Detect which cell encompasses the target text, then output its [x, y] center coordinate. 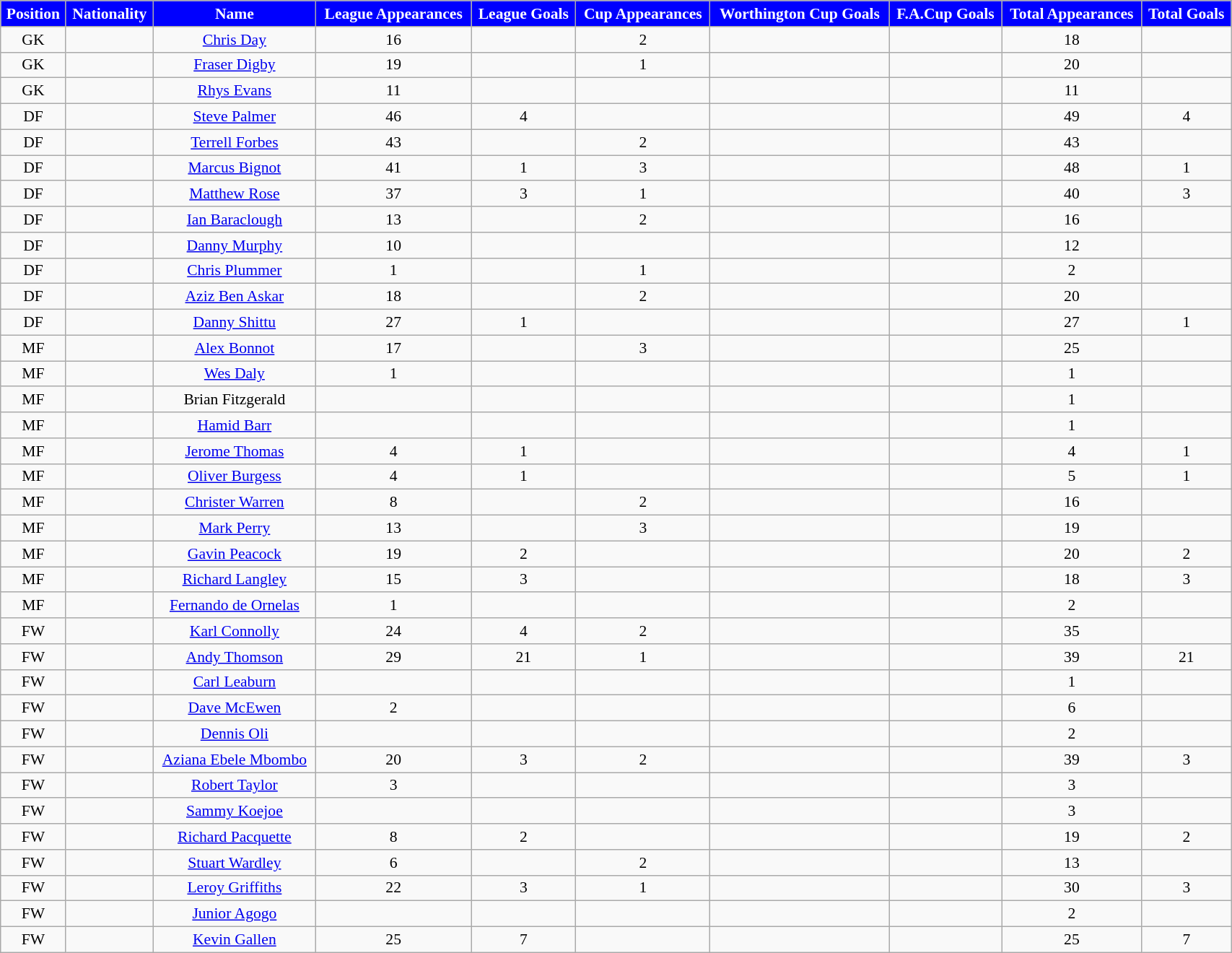
Rhys Evans [234, 91]
48 [1072, 168]
17 [393, 348]
Alex Bonnot [234, 348]
Richard Langley [234, 580]
46 [393, 117]
Danny Shittu [234, 323]
Andy Thomson [234, 657]
Gavin Peacock [234, 554]
Chris Plummer [234, 271]
Mark Perry [234, 528]
29 [393, 657]
Oliver Burgess [234, 476]
Carl Leaburn [234, 682]
Name [234, 14]
Dave McEwen [234, 708]
24 [393, 631]
Jerome Thomas [234, 451]
Danny Murphy [234, 245]
12 [1072, 245]
Total Appearances [1072, 14]
Junior Agogo [234, 914]
5 [1072, 476]
Richard Pacquette [234, 837]
30 [1072, 888]
Ian Baraclough [234, 219]
Hamid Barr [234, 425]
Stuart Wardley [234, 863]
Terrell Forbes [234, 142]
Sammy Koejoe [234, 811]
Leroy Griffiths [234, 888]
Kevin Gallen [234, 940]
41 [393, 168]
22 [393, 888]
40 [1072, 194]
League Goals [524, 14]
Christer Warren [234, 502]
Dennis Oli [234, 734]
10 [393, 245]
Steve Palmer [234, 117]
F.A.Cup Goals [945, 14]
Karl Connolly [234, 631]
Chris Day [234, 40]
Matthew Rose [234, 194]
Marcus Bignot [234, 168]
Fernando de Ornelas [234, 606]
Aziana Ebele Mbombo [234, 760]
Wes Daly [234, 374]
Brian Fitzgerald [234, 400]
League Appearances [393, 14]
37 [393, 194]
Cup Appearances [643, 14]
Nationality [110, 14]
35 [1072, 631]
Worthington Cup Goals [800, 14]
Robert Taylor [234, 786]
Fraser Digby [234, 65]
15 [393, 580]
Total Goals [1187, 14]
Aziz Ben Askar [234, 297]
Position [33, 14]
49 [1072, 117]
